Capture the cell that displays the provided text and extract its (X, Y) central coordinate. 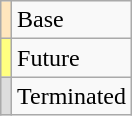
Base (72, 20)
Terminated (72, 96)
Future (72, 58)
